From the cell containing the given text, extract its center point as [x, y] coordinate. 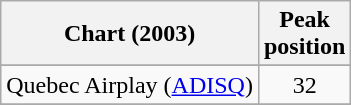
Peakposition [304, 34]
32 [304, 85]
Chart (2003) [130, 34]
Quebec Airplay (ADISQ) [130, 85]
